Locate the cell with the specified text and output its (X, Y) center coordinate. 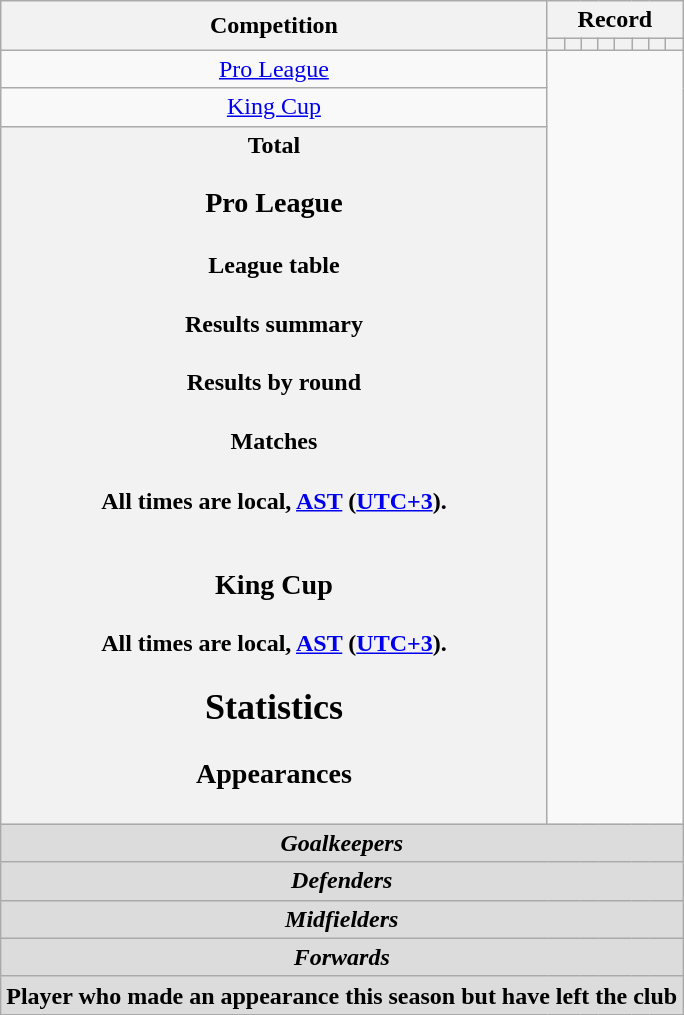
Pro League (274, 69)
Record (615, 20)
Competition (274, 26)
Forwards (342, 957)
Defenders (342, 881)
King Cup (274, 107)
Player who made an appearance this season but have left the club (342, 995)
Midfielders (342, 919)
Goalkeepers (342, 843)
